Extract the [x, y] coordinate from the center of the cell holding the provided text.  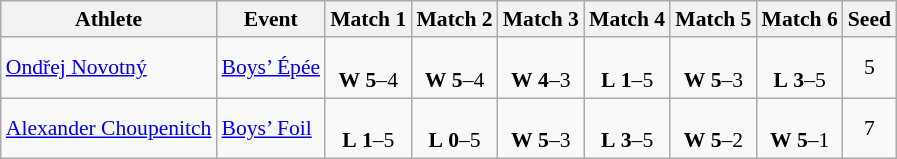
Match 4 [627, 19]
Boys’ Épée [270, 68]
Boys’ Foil [270, 128]
W 4–3 [541, 68]
5 [870, 68]
Ondřej Novotný [109, 68]
Alexander Choupenitch [109, 128]
Match 1 [368, 19]
Athlete [109, 19]
Match 6 [799, 19]
W 5–1 [799, 128]
W 5–2 [713, 128]
Match 3 [541, 19]
Event [270, 19]
Match 2 [454, 19]
Match 5 [713, 19]
Seed [870, 19]
L 0–5 [454, 128]
7 [870, 128]
